Provide the (x, y) coordinate of the cell's center where the given text is located.  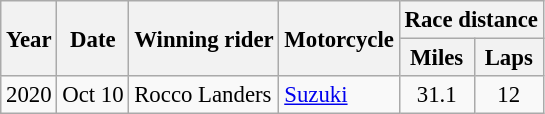
2020 (29, 95)
Winning rider (204, 38)
Miles (436, 58)
Suzuki (339, 95)
12 (508, 95)
Oct 10 (93, 95)
Motorcycle (339, 38)
Race distance (471, 20)
31.1 (436, 95)
Date (93, 38)
Laps (508, 58)
Rocco Landers (204, 95)
Year (29, 38)
